Return the [X, Y] coordinate for the center point of the cell that contains the specified text.  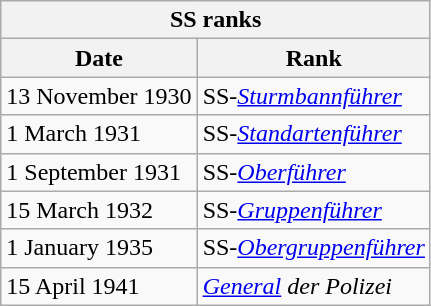
SS-Sturmbannführer [314, 96]
SS-Gruppenführer [314, 210]
SS-Obergruppenführer [314, 248]
1 March 1931 [99, 134]
Date [99, 58]
SS-Standartenführer [314, 134]
15 April 1941 [99, 286]
Rank [314, 58]
SS-Oberführer [314, 172]
15 March 1932 [99, 210]
General der Polizei [314, 286]
1 January 1935 [99, 248]
1 September 1931 [99, 172]
13 November 1930 [99, 96]
SS ranks [216, 20]
